Scan for the cell matching the given text and deliver its [x, y] coordinate at center. 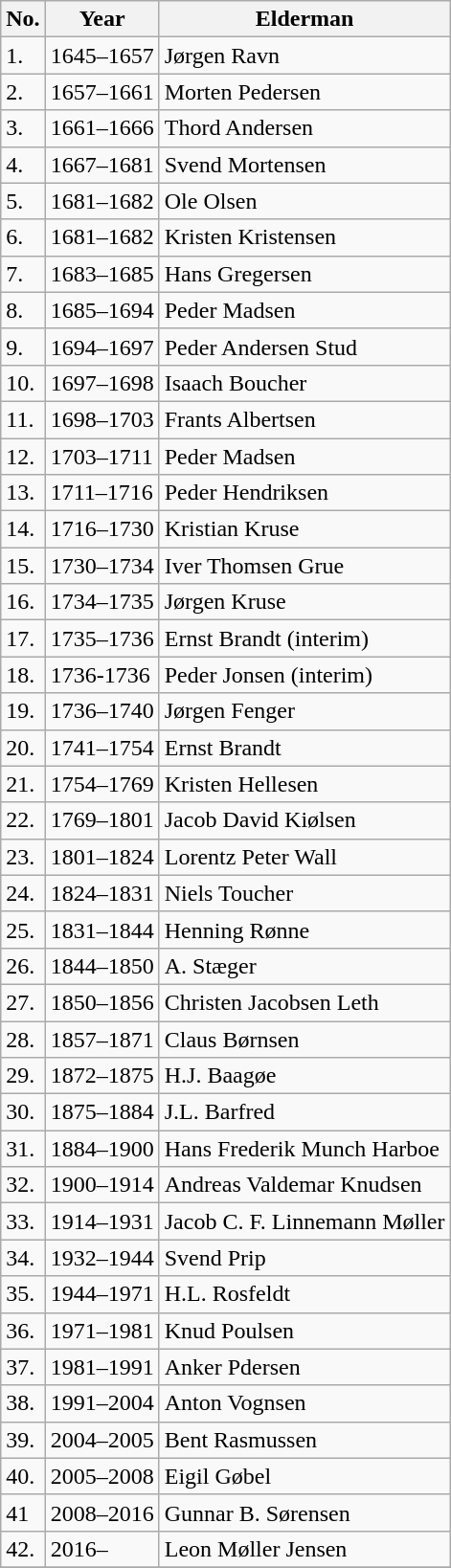
Morten Pedersen [304, 92]
Gunnar B. Sørensen [304, 1512]
23. [23, 857]
16. [23, 602]
Anker Pdersen [304, 1367]
H.L. Rosfeldt [304, 1294]
26. [23, 966]
33. [23, 1221]
1667–1681 [101, 165]
9. [23, 347]
37. [23, 1367]
Iver Thomsen Grue [304, 566]
1716–1730 [101, 529]
5. [23, 201]
3. [23, 128]
8. [23, 310]
14. [23, 529]
Leon Møller Jensen [304, 1549]
Eigil Gøbel [304, 1476]
1694–1697 [101, 347]
1697–1698 [101, 383]
1875–1884 [101, 1112]
1735–1736 [101, 638]
35. [23, 1294]
1831–1844 [101, 930]
1685–1694 [101, 310]
Jacob C. F. Linnemann Møller [304, 1221]
Ernst Brandt (interim) [304, 638]
15. [23, 566]
1698–1703 [101, 419]
13. [23, 493]
34. [23, 1258]
42. [23, 1549]
21. [23, 784]
Hans Frederik Munch Harboe [304, 1149]
2016– [101, 1549]
Kristian Kruse [304, 529]
39. [23, 1440]
6. [23, 237]
1. [23, 56]
18. [23, 675]
Anton Vognsen [304, 1403]
1683–1685 [101, 274]
17. [23, 638]
Bent Rasmussen [304, 1440]
Ole Olsen [304, 201]
2008–2016 [101, 1512]
2. [23, 92]
1703–1711 [101, 457]
20. [23, 748]
10. [23, 383]
A. Stæger [304, 966]
1741–1754 [101, 748]
1884–1900 [101, 1149]
1824–1831 [101, 893]
Isaach Boucher [304, 383]
Christen Jacobsen Leth [304, 1002]
Jørgen Kruse [304, 602]
1850–1856 [101, 1002]
31. [23, 1149]
38. [23, 1403]
24. [23, 893]
No. [23, 19]
1736-1736 [101, 675]
1944–1971 [101, 1294]
7. [23, 274]
27. [23, 1002]
1872–1875 [101, 1076]
1981–1991 [101, 1367]
1991–2004 [101, 1403]
11. [23, 419]
Year [101, 19]
Peder Hendriksen [304, 493]
Thord Andersen [304, 128]
1914–1931 [101, 1221]
Ernst Brandt [304, 748]
28. [23, 1039]
1900–1914 [101, 1185]
1971–1981 [101, 1331]
1932–1944 [101, 1258]
Peder Jonsen (interim) [304, 675]
22. [23, 820]
Henning Rønne [304, 930]
Kristen Hellesen [304, 784]
4. [23, 165]
1801–1824 [101, 857]
Peder Andersen Stud [304, 347]
1734–1735 [101, 602]
25. [23, 930]
1769–1801 [101, 820]
Andreas Valdemar Knudsen [304, 1185]
Hans Gregersen [304, 274]
1754–1769 [101, 784]
H.J. Baagøe [304, 1076]
36. [23, 1331]
1730–1734 [101, 566]
1844–1850 [101, 966]
Jacob David Kiølsen [304, 820]
1711–1716 [101, 493]
Jørgen Ravn [304, 56]
2005–2008 [101, 1476]
Lorentz Peter Wall [304, 857]
1857–1871 [101, 1039]
32. [23, 1185]
Kristen Kristensen [304, 237]
1657–1661 [101, 92]
Frants Albertsen [304, 419]
Niels Toucher [304, 893]
1645–1657 [101, 56]
Svend Prip [304, 1258]
Jørgen Fenger [304, 711]
19. [23, 711]
1736–1740 [101, 711]
Elderman [304, 19]
Svend Mortensen [304, 165]
41 [23, 1512]
12. [23, 457]
Knud Poulsen [304, 1331]
30. [23, 1112]
1661–1666 [101, 128]
40. [23, 1476]
Claus Børnsen [304, 1039]
2004–2005 [101, 1440]
J.L. Barfred [304, 1112]
29. [23, 1076]
